Scan for the cell matching the given text and deliver its [X, Y] coordinate at center. 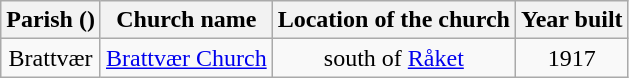
Church name [186, 20]
south of Råket [394, 58]
Brattvær [51, 58]
Location of the church [394, 20]
Year built [572, 20]
1917 [572, 58]
Parish () [51, 20]
Brattvær Church [186, 58]
